Locate the cell with the specified text and output its [X, Y] center coordinate. 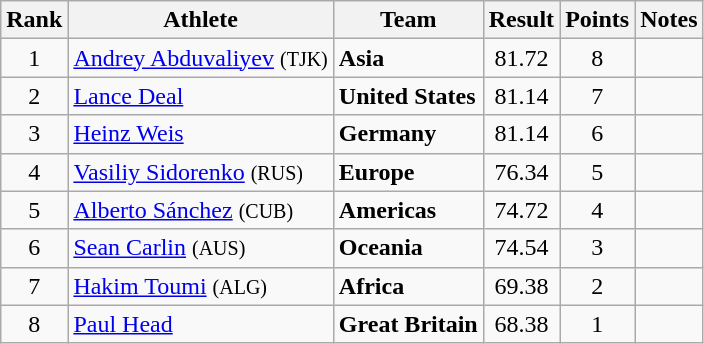
81.72 [521, 58]
76.34 [521, 172]
74.54 [521, 248]
69.38 [521, 286]
Hakim Toumi (ALG) [200, 286]
Asia [408, 58]
Alberto Sánchez (CUB) [200, 210]
Heinz Weis [200, 134]
Athlete [200, 20]
Lance Deal [200, 96]
Paul Head [200, 324]
Oceania [408, 248]
Germany [408, 134]
Notes [669, 20]
74.72 [521, 210]
Team [408, 20]
Andrey Abduvaliyev (TJK) [200, 58]
Rank [34, 20]
68.38 [521, 324]
Africa [408, 286]
United States [408, 96]
Vasiliy Sidorenko (RUS) [200, 172]
Europe [408, 172]
Americas [408, 210]
Result [521, 20]
Points [598, 20]
Great Britain [408, 324]
Sean Carlin (AUS) [200, 248]
